Provide the (x, y) coordinate of the cell's center where the given text is located.  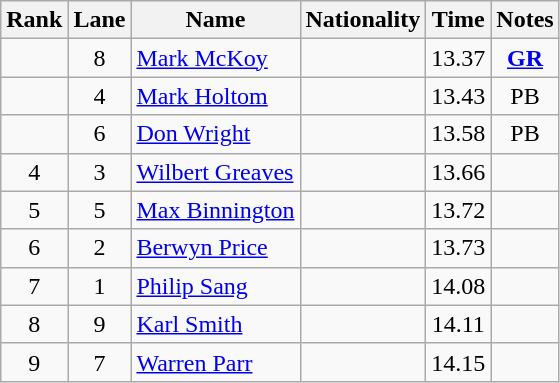
14.11 (458, 324)
14.15 (458, 362)
Don Wright (216, 134)
Philip Sang (216, 286)
Karl Smith (216, 324)
Lane (100, 20)
13.73 (458, 248)
3 (100, 172)
13.72 (458, 210)
Notes (525, 20)
Mark McKoy (216, 58)
Wilbert Greaves (216, 172)
Mark Holtom (216, 96)
GR (525, 58)
13.37 (458, 58)
13.58 (458, 134)
Berwyn Price (216, 248)
2 (100, 248)
Time (458, 20)
Warren Parr (216, 362)
13.66 (458, 172)
14.08 (458, 286)
Name (216, 20)
Max Binnington (216, 210)
Rank (34, 20)
1 (100, 286)
Nationality (363, 20)
13.43 (458, 96)
